Capture the cell that displays the provided text and extract its (X, Y) central coordinate. 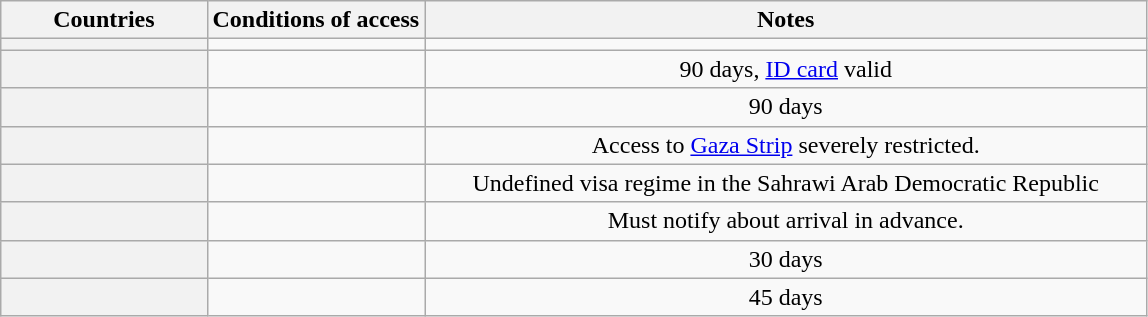
Notes (786, 20)
90 days, ID card valid (786, 69)
90 days (786, 107)
Must notify about arrival in advance. (786, 221)
Countries (104, 20)
30 days (786, 259)
45 days (786, 297)
Conditions of access (316, 20)
Undefined visa regime in the Sahrawi Arab Democratic Republic (786, 183)
Access to Gaza Strip severely restricted. (786, 145)
